Locate the cell with the specified text and output its (X, Y) center coordinate. 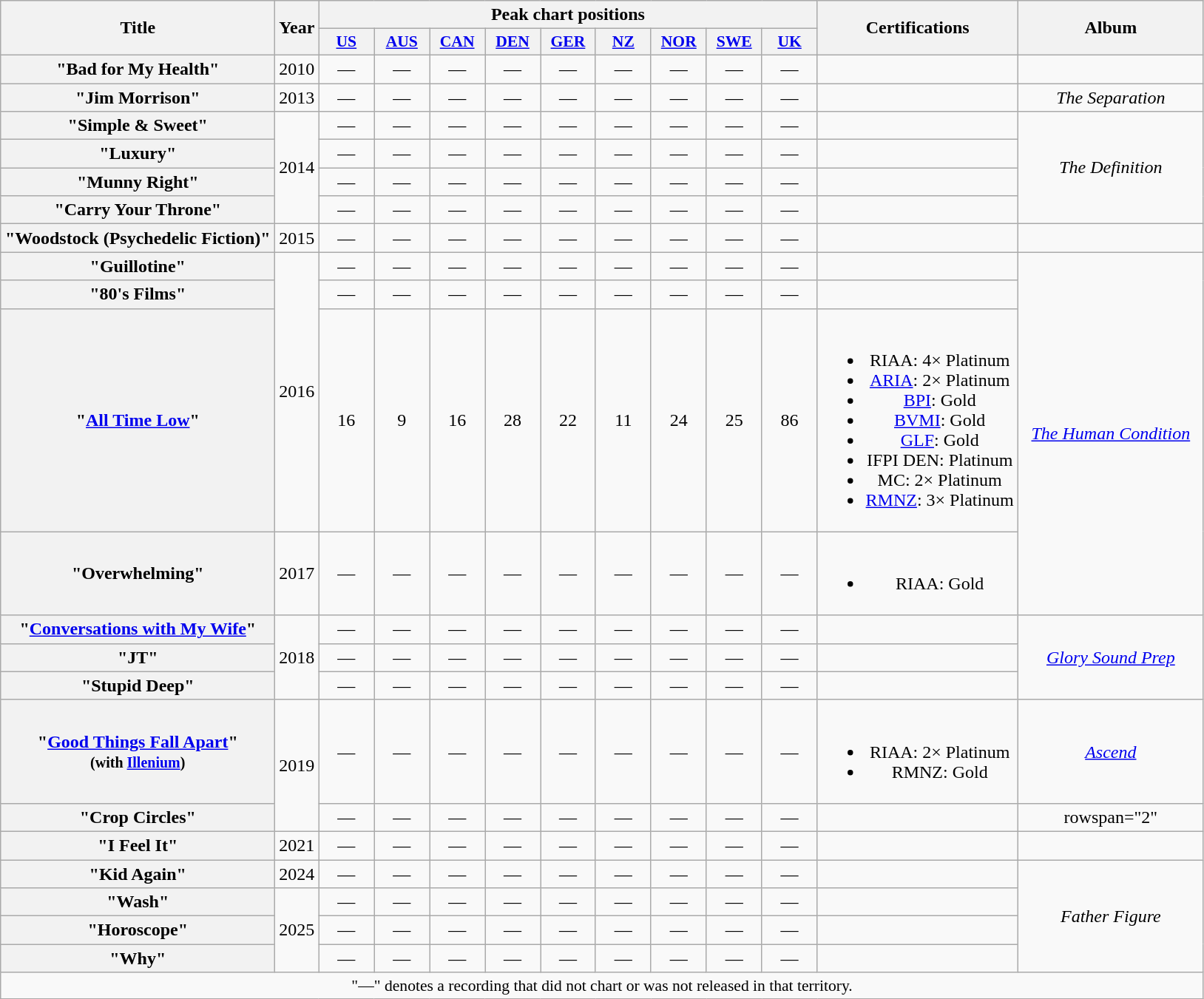
24 (679, 420)
DEN (513, 42)
GER (568, 42)
"Good Things Fall Apart" (with Illenium) (138, 751)
"Stupid Deep" (138, 685)
RIAA: 2× PlatinumRMNZ: Gold (917, 751)
28 (513, 420)
Year (297, 28)
Peak chart positions (568, 15)
9 (402, 420)
"Horoscope" (138, 930)
2019 (297, 765)
"Bad for My Health" (138, 69)
Father Figure (1111, 915)
86 (790, 420)
RIAA: 4× PlatinumARIA: 2× PlatinumBPI: GoldBVMI: GoldGLF: GoldIFPI DEN: PlatinumMC: 2× PlatinumRMNZ: 3× Platinum (917, 420)
"I Feel It" (138, 845)
2017 (297, 574)
"Kid Again" (138, 873)
Glory Sound Prep (1111, 657)
"Conversations with My Wife" (138, 629)
"JT" (138, 657)
"80's Films" (138, 294)
CAN (457, 42)
AUS (402, 42)
NOR (679, 42)
2015 (297, 238)
2018 (297, 657)
"Wash" (138, 902)
The Definition (1111, 168)
The Human Condition (1111, 433)
2014 (297, 168)
2025 (297, 930)
"Carry Your Throne" (138, 210)
2013 (297, 97)
"All Time Low" (138, 420)
"—" denotes a recording that did not chart or was not released in that territory. (602, 986)
Title (138, 28)
2024 (297, 873)
Certifications (917, 28)
"Why" (138, 958)
NZ (623, 42)
2016 (297, 392)
"Munny Right" (138, 182)
"Simple & Sweet" (138, 126)
"Crop Circles" (138, 817)
22 (568, 420)
Ascend (1111, 751)
"Woodstock (Psychedelic Fiction)" (138, 238)
UK (790, 42)
"Luxury" (138, 154)
2010 (297, 69)
The Separation (1111, 97)
25 (734, 420)
11 (623, 420)
Album (1111, 28)
RIAA: Gold (917, 574)
rowspan="2" (1111, 817)
"Overwhelming" (138, 574)
US (346, 42)
SWE (734, 42)
"Guillotine" (138, 266)
2021 (297, 845)
"Jim Morrison" (138, 97)
